Return the (x, y) coordinate for the center point of the cell that contains the specified text.  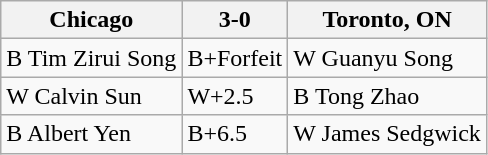
B Tim Zirui Song (92, 58)
B+Forfeit (235, 58)
B Albert Yen (92, 134)
W James Sedgwick (388, 134)
W+2.5 (235, 96)
W Calvin Sun (92, 96)
3-0 (235, 20)
Toronto, ON (388, 20)
B Tong Zhao (388, 96)
Chicago (92, 20)
W Guanyu Song (388, 58)
B+6.5 (235, 134)
